Pinpoint the cell where the given text exists, returning its [X, Y] midpoint coordinate. 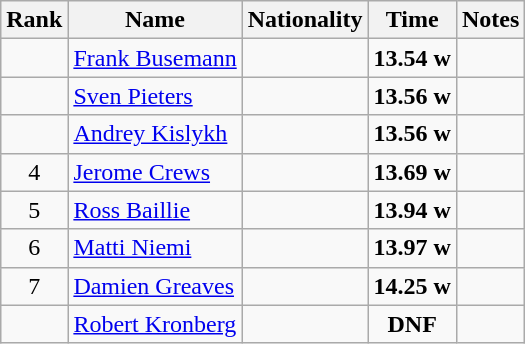
Jerome Crews [155, 172]
13.54 w [412, 58]
Name [155, 20]
14.25 w [412, 286]
Robert Kronberg [155, 324]
Matti Niemi [155, 248]
Sven Pieters [155, 96]
Time [412, 20]
4 [34, 172]
Notes [490, 20]
DNF [412, 324]
Rank [34, 20]
13.94 w [412, 210]
7 [34, 286]
6 [34, 248]
5 [34, 210]
13.69 w [412, 172]
13.97 w [412, 248]
Damien Greaves [155, 286]
Ross Baillie [155, 210]
Andrey Kislykh [155, 134]
Nationality [305, 20]
Frank Busemann [155, 58]
